For the text-containing cell, return its midpoint in [X, Y] coordinate format. 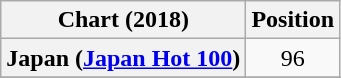
Position [293, 20]
96 [293, 58]
Chart (2018) [124, 20]
Japan (Japan Hot 100) [124, 58]
